Extract the [X, Y] coordinate from the center of the cell holding the provided text.  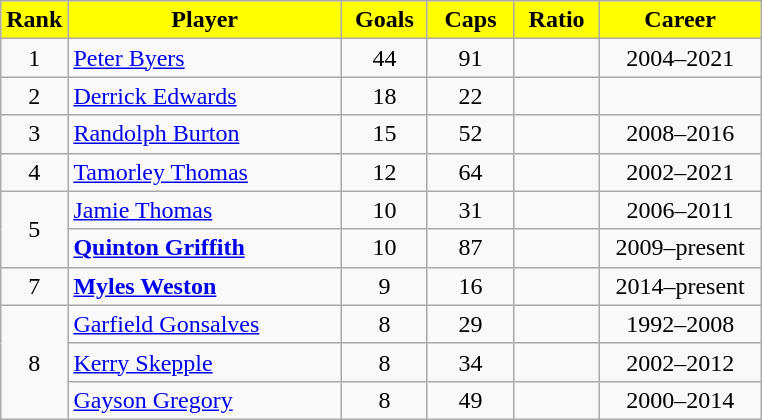
15 [384, 134]
5 [34, 229]
29 [470, 324]
Goals [384, 20]
2006–2011 [680, 210]
3 [34, 134]
49 [470, 400]
64 [470, 172]
22 [470, 96]
Jamie Thomas [205, 210]
Kerry Skepple [205, 362]
Quinton Griffith [205, 248]
Rank [34, 20]
Peter Byers [205, 58]
2 [34, 96]
18 [384, 96]
16 [470, 286]
2004–2021 [680, 58]
9 [384, 286]
2008–2016 [680, 134]
Caps [470, 20]
31 [470, 210]
2002–2021 [680, 172]
1 [34, 58]
52 [470, 134]
4 [34, 172]
2014–present [680, 286]
Randolph Burton [205, 134]
Career [680, 20]
2009–present [680, 248]
Garfield Gonsalves [205, 324]
Ratio [557, 20]
Player [205, 20]
Derrick Edwards [205, 96]
34 [470, 362]
2000–2014 [680, 400]
Tamorley Thomas [205, 172]
1992–2008 [680, 324]
87 [470, 248]
12 [384, 172]
91 [470, 58]
Gayson Gregory [205, 400]
Myles Weston [205, 286]
7 [34, 286]
2002–2012 [680, 362]
44 [384, 58]
